Provide the (x, y) coordinate of the cell's center where the given text is located.  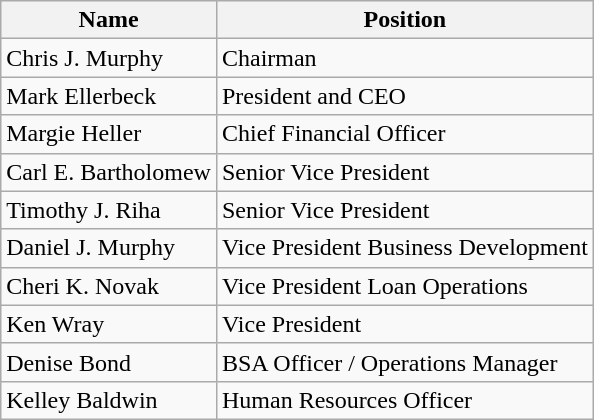
Kelley Baldwin (109, 400)
Cheri K. Novak (109, 286)
Daniel J. Murphy (109, 248)
Carl E. Bartholomew (109, 172)
Position (404, 20)
BSA Officer / Operations Manager (404, 362)
Chief Financial Officer (404, 134)
Vice President Business Development (404, 248)
Vice President Loan Operations (404, 286)
Name (109, 20)
Vice President (404, 324)
Chairman (404, 58)
Chris J. Murphy (109, 58)
Denise Bond (109, 362)
Margie Heller (109, 134)
Mark Ellerbeck (109, 96)
Human Resources Officer (404, 400)
Ken Wray (109, 324)
President and CEO (404, 96)
Timothy J. Riha (109, 210)
